Scan for the cell matching the given text and deliver its [x, y] coordinate at center. 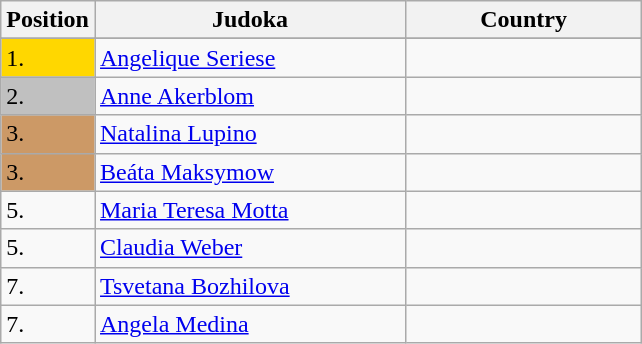
Claudia Weber [250, 248]
Angelique Seriese [250, 58]
Angela Medina [250, 324]
Judoka [250, 20]
Position [48, 20]
2. [48, 96]
Natalina Lupino [250, 134]
Beáta Maksymow [250, 172]
Tsvetana Bozhilova [250, 286]
Anne Akerblom [250, 96]
1. [48, 58]
Country [524, 20]
Maria Teresa Motta [250, 210]
